Search for the cell housing the specified text and yield its [x, y] center coordinate. 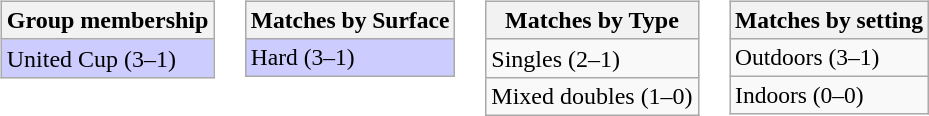
Matches by setting [830, 20]
Matches by Type [592, 20]
Hard (3–1) [350, 58]
Singles (2–1) [592, 58]
Group membership [108, 20]
Mixed doubles (1–0) [592, 96]
Outdoors (3–1) [830, 58]
Indoors (0–0) [830, 96]
United Cup (3–1) [108, 58]
Matches by Surface [350, 20]
